For the text-containing cell, return its midpoint in [x, y] coordinate format. 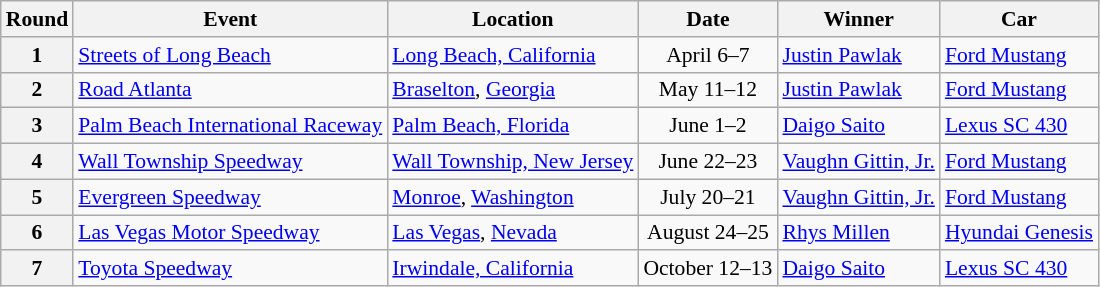
July 20–21 [708, 197]
June 1–2 [708, 126]
6 [38, 233]
Road Atlanta [230, 90]
October 12–13 [708, 269]
Braselton, Georgia [512, 90]
5 [38, 197]
3 [38, 126]
Location [512, 19]
Winner [858, 19]
May 11–12 [708, 90]
August 24–25 [708, 233]
Las Vegas Motor Speedway [230, 233]
Toyota Speedway [230, 269]
1 [38, 55]
7 [38, 269]
Streets of Long Beach [230, 55]
Evergreen Speedway [230, 197]
Date [708, 19]
Palm Beach, Florida [512, 126]
2 [38, 90]
Hyundai Genesis [1019, 233]
Irwindale, California [512, 269]
4 [38, 162]
Rhys Millen [858, 233]
Wall Township Speedway [230, 162]
Wall Township, New Jersey [512, 162]
Monroe, Washington [512, 197]
Car [1019, 19]
Round [38, 19]
Event [230, 19]
April 6–7 [708, 55]
Long Beach, California [512, 55]
Las Vegas, Nevada [512, 233]
Palm Beach International Raceway [230, 126]
June 22–23 [708, 162]
